Return (X, Y) of the center of cell containing provided text 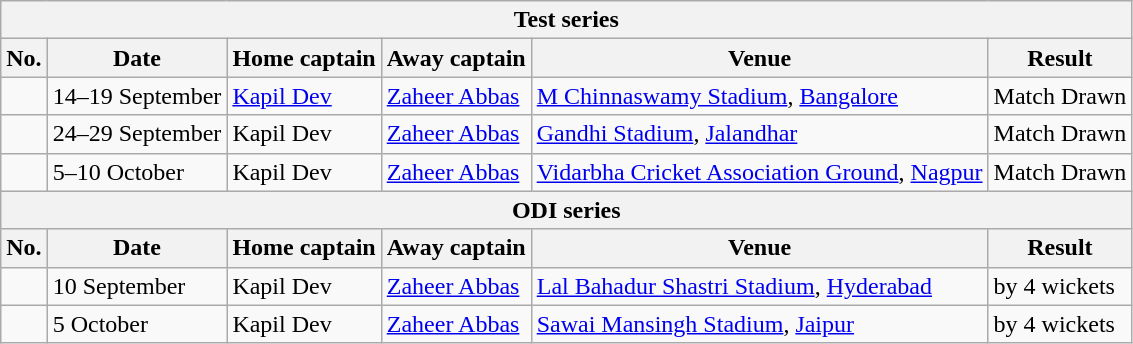
14–19 September (137, 96)
5 October (137, 324)
5–10 October (137, 172)
Test series (566, 20)
Lal Bahadur Shastri Stadium, Hyderabad (760, 286)
ODI series (566, 210)
Sawai Mansingh Stadium, Jaipur (760, 324)
Gandhi Stadium, Jalandhar (760, 134)
10 September (137, 286)
Vidarbha Cricket Association Ground, Nagpur (760, 172)
M Chinnaswamy Stadium, Bangalore (760, 96)
24–29 September (137, 134)
